For the text-containing cell, return its midpoint in (X, Y) coordinate format. 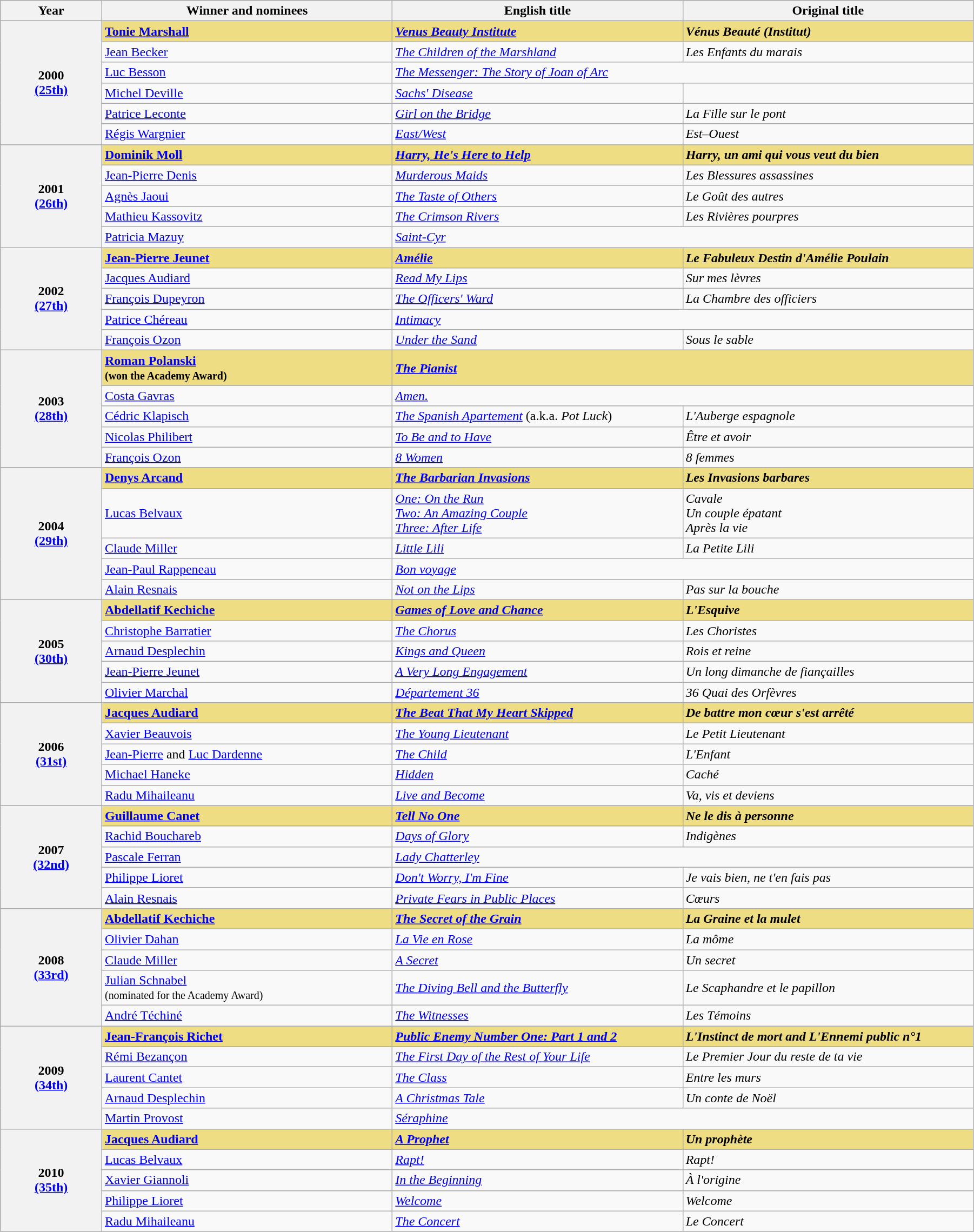
Vénus Beauté (Institut) (828, 31)
Luc Besson (246, 72)
Régis Wargnier (246, 134)
Martin Provost (246, 1118)
Michel Deville (246, 93)
L'Enfant (828, 754)
Les Blessures assassines (828, 175)
2003(28th) (51, 409)
2005(30th) (51, 651)
The Class (537, 1077)
De battre mon cœur s'est arrêté (828, 713)
Bon voyage (683, 569)
Rachid Bouchareb (246, 836)
Jean-François Richet (246, 1036)
Le Goût des autres (828, 196)
Un prophète (828, 1139)
Département 36 (537, 692)
Jean-Pierre Denis (246, 175)
The Young Lieutenant (537, 734)
Denys Arcand (246, 478)
Year (51, 11)
Days of Glory (537, 836)
Caché (828, 775)
Harry, un ami qui vous veut du bien (828, 155)
François Dupeyron (246, 299)
Games of Love and Chance (537, 610)
La Fille sur le pont (828, 114)
2009(34th) (51, 1077)
Être et avoir (828, 437)
The Messenger: The Story of Joan of Arc (683, 72)
La môme (828, 939)
8 Women (537, 457)
One: On the RunTwo: An Amazing CoupleThree: After Life (537, 513)
English title (537, 11)
Amen. (683, 396)
Le Premier Jour du reste de ta vie (828, 1057)
The Barbarian Invasions (537, 478)
Cœurs (828, 898)
Venus Beauty Institute (537, 31)
Les Témoins (828, 1016)
The Witnesses (537, 1016)
2006(31st) (51, 754)
A Very Long Engagement (537, 672)
Guillaume Canet (246, 816)
L'Esquive (828, 610)
Harry, He's Here to Help (537, 155)
Under the Sand (537, 340)
36 Quai des Orfèvres (828, 692)
Tonie Marshall (246, 31)
Patrice Chéreau (246, 319)
Nicolas Philibert (246, 437)
In the Beginning (537, 1180)
Kings and Queen (537, 651)
Je vais bien, ne t'en fais pas (828, 877)
The Pianist (683, 368)
Julian Schnabel(nominated for the Academy Award) (246, 988)
Xavier Beauvois (246, 734)
The Children of the Marshland (537, 52)
Hidden (537, 775)
Rois et reine (828, 651)
Girl on the Bridge (537, 114)
2010(35th) (51, 1180)
Un conte de Noël (828, 1098)
Les Choristes (828, 631)
Sous le sable (828, 340)
The Officers' Ward (537, 299)
Indigènes (828, 836)
Not on the Lips (537, 589)
Patrice Leconte (246, 114)
Christophe Barratier (246, 631)
2002(27th) (51, 299)
Pas sur la bouche (828, 589)
Les Invasions barbares (828, 478)
Xavier Giannoli (246, 1180)
A Prophet (537, 1139)
Le Concert (828, 1221)
Rémi Bezançon (246, 1057)
Dominik Moll (246, 155)
Le Scaphandre et le papillon (828, 988)
The Concert (537, 1221)
The Spanish Apartement (a.k.a. Pot Luck) (537, 416)
Costa Gavras (246, 396)
Ne le dis à personne (828, 816)
Entre les murs (828, 1077)
Private Fears in Public Places (537, 898)
The Beat That My Heart Skipped (537, 713)
Michael Haneke (246, 775)
Les Enfants du marais (828, 52)
Jean-Pierre and Luc Dardenne (246, 754)
2001(26th) (51, 196)
Pascale Ferran (246, 857)
Little Lili (537, 548)
Live and Become (537, 795)
Laurent Cantet (246, 1077)
La Chambre des officiers (828, 299)
Les Rivières pourpres (828, 216)
CavaleUn couple épatantAprès la vie (828, 513)
2000(25th) (51, 83)
Séraphine (683, 1118)
Un long dimanche de fiançailles (828, 672)
Cédric Klapisch (246, 416)
Un secret (828, 960)
Winner and nominees (246, 11)
A Secret (537, 960)
The Secret of the Grain (537, 918)
Olivier Dahan (246, 939)
Roman Polanski(won the Academy Award) (246, 368)
East/West (537, 134)
Amélie (537, 258)
Est–Ouest (828, 134)
Tell No One (537, 816)
La Vie en Rose (537, 939)
2008(33rd) (51, 967)
André Téchiné (246, 1016)
The Crimson Rivers (537, 216)
The First Day of the Rest of Your Life (537, 1057)
Don't Worry, I'm Fine (537, 877)
Patricia Mazuy (246, 237)
La Petite Lili (828, 548)
Public Enemy Number One: Part 1 and 2 (537, 1036)
Sachs' Disease (537, 93)
Agnès Jaoui (246, 196)
Le Petit Lieutenant (828, 734)
Mathieu Kassovitz (246, 216)
The Child (537, 754)
Lady Chatterley (683, 857)
To Be and to Have (537, 437)
L'Auberge espagnole (828, 416)
Jean-Paul Rappeneau (246, 569)
Va, vis et deviens (828, 795)
Original title (828, 11)
The Taste of Others (537, 196)
2004(29th) (51, 534)
A Christmas Tale (537, 1098)
8 femmes (828, 457)
À l'origine (828, 1180)
Saint-Cyr (683, 237)
Olivier Marchal (246, 692)
L'Instinct de mort and L'Ennemi public n°1 (828, 1036)
Intimacy (683, 319)
The Chorus (537, 631)
2007(32nd) (51, 857)
Murderous Maids (537, 175)
Sur mes lèvres (828, 278)
Jean Becker (246, 52)
The Diving Bell and the Butterfly (537, 988)
Read My Lips (537, 278)
La Graine et la mulet (828, 918)
Le Fabuleux Destin d'Amélie Poulain (828, 258)
